Return the (X, Y) coordinate for the center point of the cell that contains the specified text.  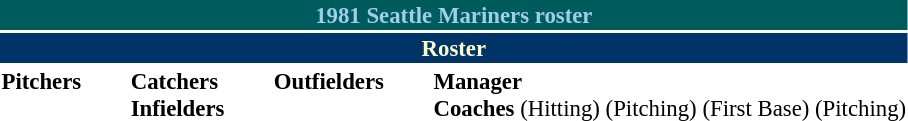
1981 Seattle Mariners roster (454, 15)
Roster (454, 48)
